Output the (X, Y) coordinate of the center of the cell containing the given text.  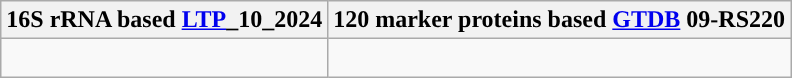
120 marker proteins based GTDB 09-RS220 (560, 20)
16S rRNA based LTP_10_2024 (164, 20)
